Provide the [X, Y] coordinate of the cell's center where the given text is located.  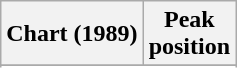
Chart (1989) [72, 34]
Peakposition [189, 34]
